Determine the (X, Y) coordinate at the center of the cell enclosing the given text.  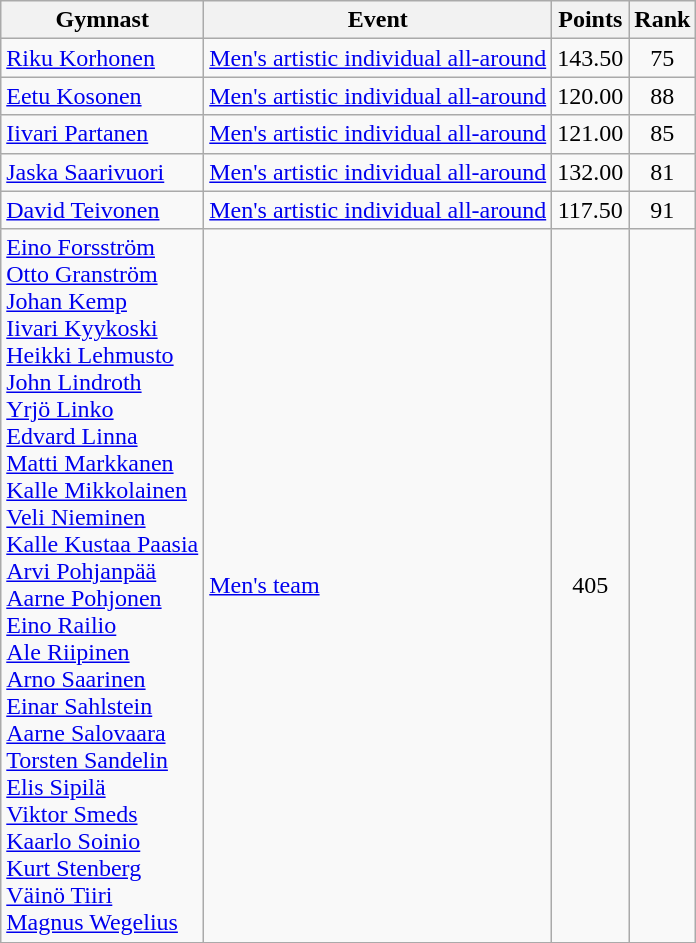
Rank (662, 20)
91 (662, 210)
120.00 (590, 96)
121.00 (590, 134)
Gymnast (102, 20)
Event (378, 20)
132.00 (590, 172)
David Teivonen (102, 210)
Men's team (378, 586)
85 (662, 134)
405 (590, 586)
81 (662, 172)
88 (662, 96)
117.50 (590, 210)
Riku Korhonen (102, 58)
Jaska Saarivuori (102, 172)
Points (590, 20)
Eetu Kosonen (102, 96)
143.50 (590, 58)
75 (662, 58)
Iivari Partanen (102, 134)
